Find where the given text appears and provide that cell's center as (X, Y) coordinate. 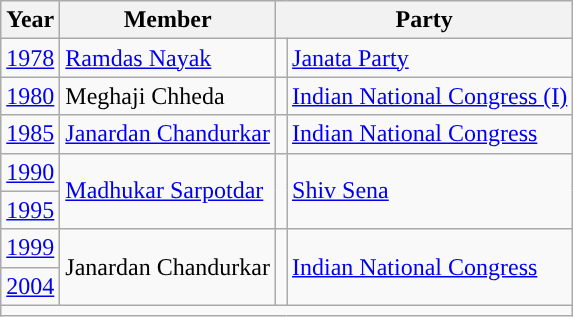
1995 (30, 210)
Indian National Congress (I) (430, 96)
1999 (30, 248)
Meghaji Chheda (168, 96)
Janata Party (430, 58)
Year (30, 20)
Party (424, 20)
Shiv Sena (430, 191)
Member (168, 20)
2004 (30, 286)
1980 (30, 96)
1990 (30, 172)
Madhukar Sarpotdar (168, 191)
1978 (30, 58)
Ramdas Nayak (168, 58)
1985 (30, 134)
